Determine the (x, y) coordinate at the center of the cell enclosing the given text.  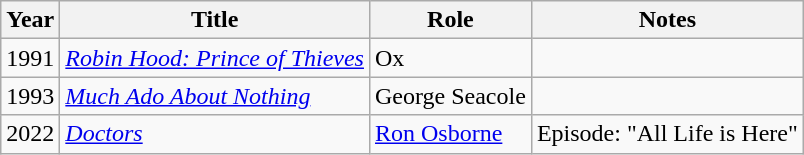
Title (215, 20)
1991 (30, 58)
Doctors (215, 134)
Episode: "All Life is Here" (667, 134)
Year (30, 20)
Role (450, 20)
Ron Osborne (450, 134)
Robin Hood: Prince of Thieves (215, 58)
Ox (450, 58)
George Seacole (450, 96)
Much Ado About Nothing (215, 96)
Notes (667, 20)
1993 (30, 96)
2022 (30, 134)
